Identify which cell holds the provided text, then report its [X, Y] central coordinate. 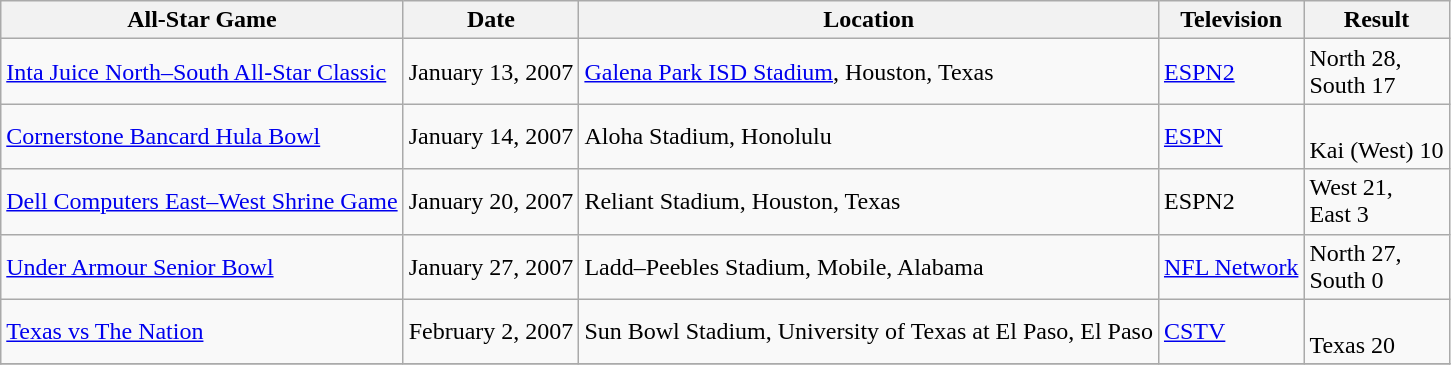
January 13, 2007 [491, 72]
January 27, 2007 [491, 266]
All-Star Game [202, 20]
Aloha Stadium, Honolulu [869, 136]
Galena Park ISD Stadium, Houston, Texas [869, 72]
Texas vs The Nation [202, 332]
Kai (West) 10 [1376, 136]
NFL Network [1231, 266]
January 14, 2007 [491, 136]
CSTV [1231, 332]
North 27,South 0 [1376, 266]
Sun Bowl Stadium, University of Texas at El Paso, El Paso [869, 332]
North 28,South 17 [1376, 72]
West 21,East 3 [1376, 202]
ESPN [1231, 136]
Texas 20 [1376, 332]
Ladd–Peebles Stadium, Mobile, Alabama [869, 266]
Dell Computers East–West Shrine Game [202, 202]
Date [491, 20]
Reliant Stadium, Houston, Texas [869, 202]
Television [1231, 20]
Result [1376, 20]
February 2, 2007 [491, 332]
Cornerstone Bancard Hula Bowl [202, 136]
Location [869, 20]
Inta Juice North–South All-Star Classic [202, 72]
Under Armour Senior Bowl [202, 266]
January 20, 2007 [491, 202]
